Find where the given text appears and provide that cell's center as [x, y] coordinate. 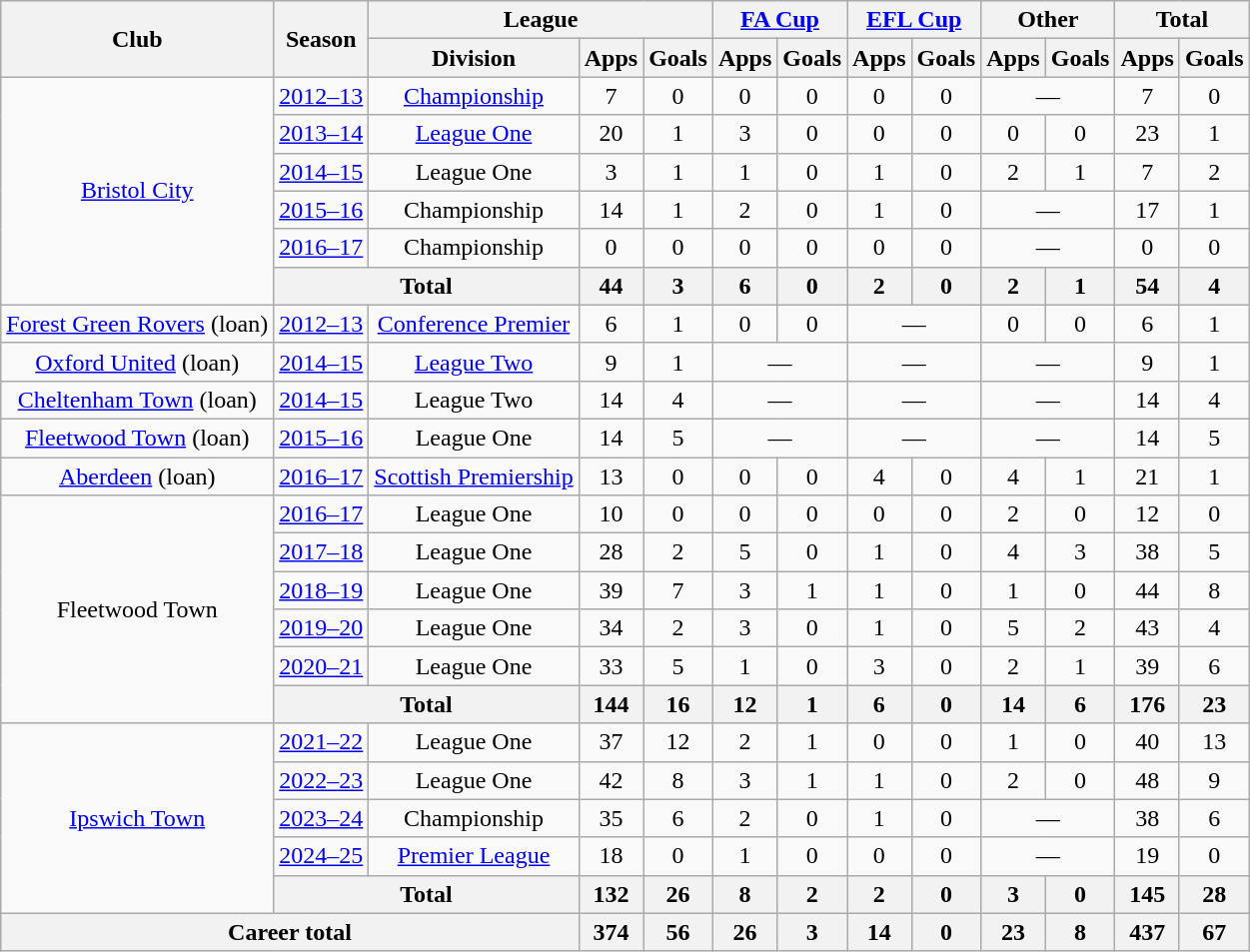
2019–20 [322, 628]
34 [611, 628]
19 [1147, 856]
Ipswich Town [138, 818]
Scottish Premiership [474, 476]
League [542, 20]
Bristol City [138, 191]
2018–19 [322, 590]
37 [611, 742]
Fleetwood Town (loan) [138, 438]
2023–24 [322, 818]
17 [1147, 210]
132 [611, 894]
374 [611, 932]
145 [1147, 894]
Fleetwood Town [138, 609]
2020–21 [322, 666]
16 [678, 704]
Career total [290, 932]
20 [611, 134]
Conference Premier [474, 324]
10 [611, 514]
35 [611, 818]
Forest Green Rovers (loan) [138, 324]
42 [611, 780]
54 [1147, 286]
2021–22 [322, 742]
Other [1048, 20]
Premier League [474, 856]
EFL Cup [914, 20]
43 [1147, 628]
2017–18 [322, 552]
67 [1214, 932]
FA Cup [779, 20]
18 [611, 856]
144 [611, 704]
56 [678, 932]
2013–14 [322, 134]
2022–23 [322, 780]
Cheltenham Town (loan) [138, 400]
2024–25 [322, 856]
Club [138, 39]
40 [1147, 742]
33 [611, 666]
Oxford United (loan) [138, 362]
176 [1147, 704]
Division [474, 58]
437 [1147, 932]
48 [1147, 780]
Season [322, 39]
Aberdeen (loan) [138, 476]
21 [1147, 476]
